Return the [x, y] coordinate for the center point of the cell that contains the specified text.  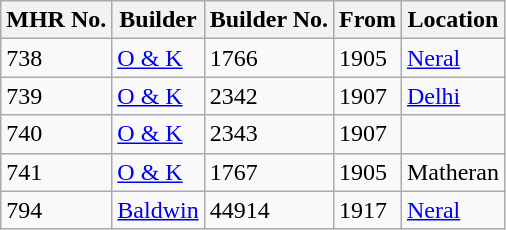
794 [56, 210]
739 [56, 96]
1917 [367, 210]
741 [56, 172]
Builder [158, 20]
2342 [268, 96]
From [367, 20]
Baldwin [158, 210]
1766 [268, 58]
1767 [268, 172]
738 [56, 58]
MHR No. [56, 20]
740 [56, 134]
44914 [268, 210]
Matheran [452, 172]
Delhi [452, 96]
Builder No. [268, 20]
2343 [268, 134]
Location [452, 20]
